Search for the cell housing the specified text and yield its (X, Y) center coordinate. 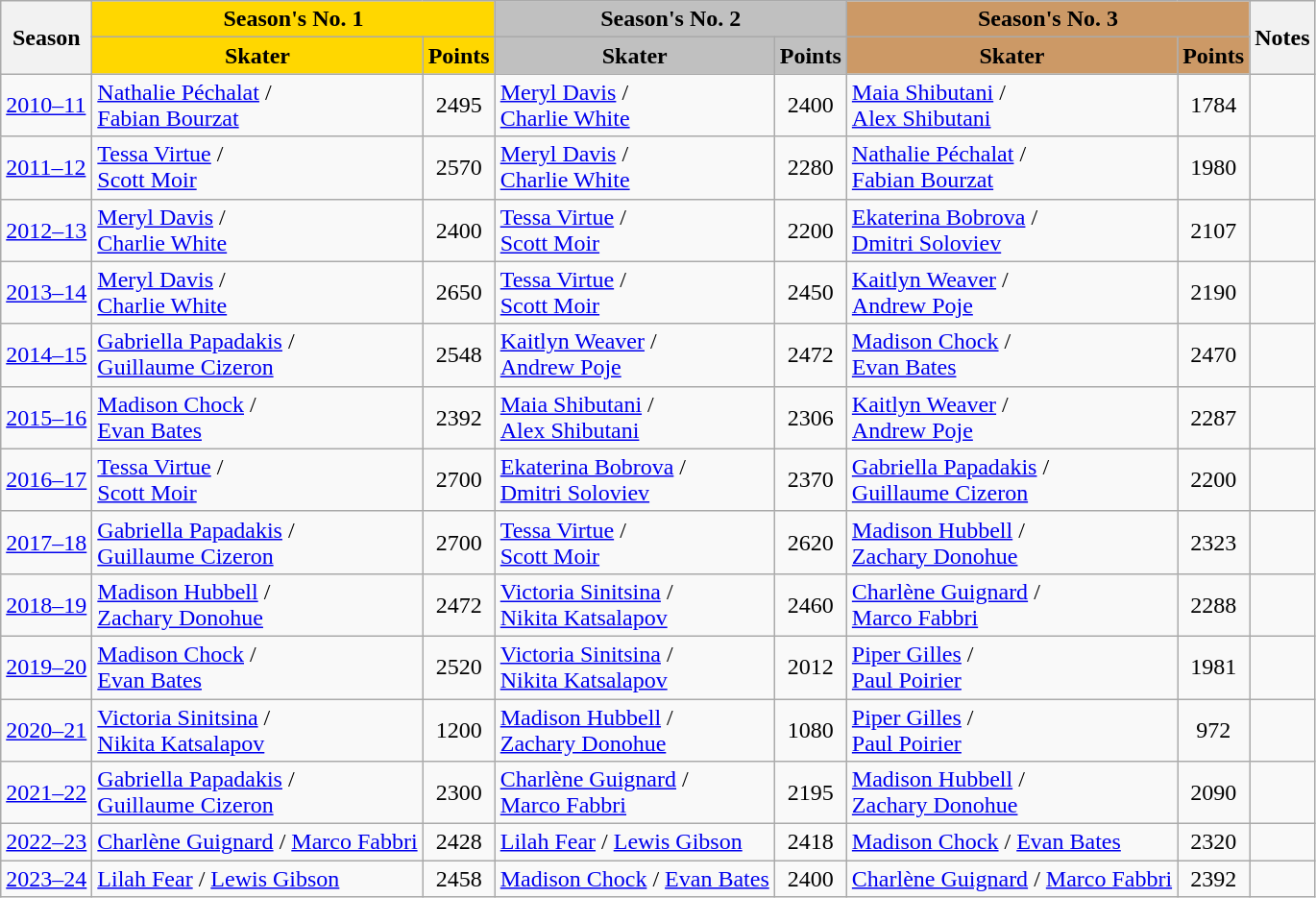
972 (1214, 730)
1980 (1214, 167)
2306 (811, 417)
2620 (811, 542)
2548 (459, 355)
2107 (1214, 231)
Season (46, 37)
2650 (459, 292)
2458 (459, 879)
2014–15 (46, 355)
2300 (459, 793)
2495 (459, 106)
2470 (1214, 355)
Season's No. 2 (670, 19)
Season's No. 3 (1047, 19)
2520 (459, 667)
2280 (811, 167)
2022–23 (46, 842)
2418 (811, 842)
2195 (811, 793)
2015–16 (46, 417)
2460 (811, 605)
2021–22 (46, 793)
1200 (459, 730)
2287 (1214, 417)
2019–20 (46, 667)
2570 (459, 167)
2090 (1214, 793)
2020–21 (46, 730)
2370 (811, 480)
2288 (1214, 605)
Season's No. 1 (294, 19)
2017–18 (46, 542)
1784 (1214, 106)
2428 (459, 842)
2013–14 (46, 292)
2320 (1214, 842)
2018–19 (46, 605)
1981 (1214, 667)
2450 (811, 292)
2011–12 (46, 167)
2012 (811, 667)
2323 (1214, 542)
2016–17 (46, 480)
2190 (1214, 292)
2012–13 (46, 231)
2023–24 (46, 879)
2010–11 (46, 106)
Notes (1282, 37)
1080 (811, 730)
